Extract the (X, Y) coordinate from the center of the cell holding the provided text.  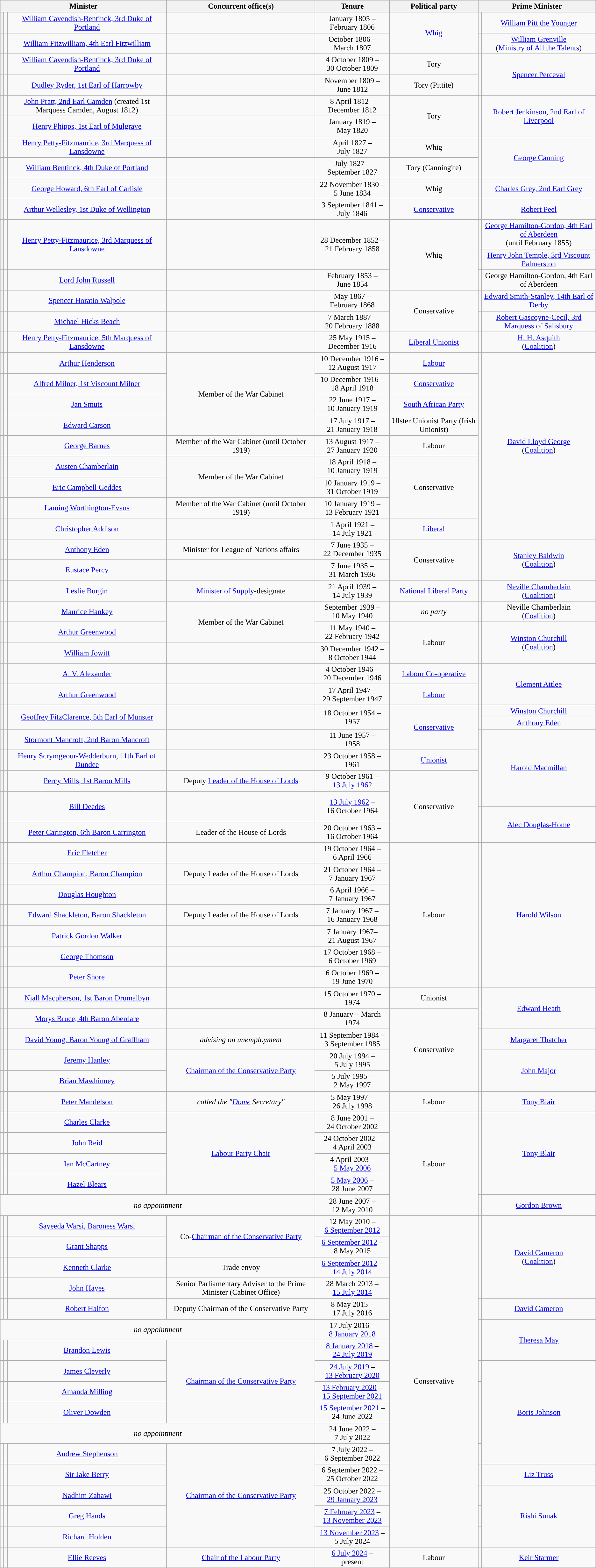
Chair of the Labour Party (241, 1557)
1 April 1921 –14 July 1921 (352, 529)
Liberal (434, 529)
30 December 1942 –8 October 1944 (352, 653)
15 September 2021 –24 June 2022 (352, 1412)
22 November 1830 –5 June 1834 (352, 189)
Rishi Sunak (539, 1516)
David Cameron(Coalition) (539, 1257)
Labour Party Chair (241, 1153)
Stanley Baldwin(Coalition) (539, 560)
20 July 1994 –5 July 1995 (352, 1060)
Senior Parliamentary Adviser to the Prime Minister (Cabinet Office) (241, 1288)
Deputy Chairman of the Conservative Party (241, 1309)
7 February 2023 –13 November 2023 (352, 1516)
November 1809 –June 1812 (352, 85)
Henry John Temple, 3rd Viscount Palmerston (539, 259)
8 January 2018 –24 July 2019 (352, 1350)
Dudley Ryder, 1st Earl of Harrowby (87, 85)
10 December 1916 –12 August 1917 (352, 363)
8 January – March 1974 (352, 1019)
Henry Phipps, 1st Earl of Mulgrave (87, 126)
11 May 1940 –22 February 1942 (352, 633)
Amanda Milling (87, 1392)
Minister for League of Nations affairs (241, 549)
Christopher Addison (87, 529)
Oliver Dowden (87, 1412)
Leader of the House of Lords (241, 832)
Nadhim Zahawi (87, 1495)
no party (434, 612)
8 May 2015 –17 July 2016 (352, 1309)
George Hamilton-Gordon, 4th Earl of Aberdeen (539, 280)
28 June 2007 –12 May 2010 (352, 1205)
18 October 1954 –1957 (352, 717)
3 September 1841 –July 1846 (352, 209)
8 April 1812 –December 1812 (352, 106)
13 July 1962 –16 October 1964 (352, 806)
Prime Minister (537, 6)
David Cameron (539, 1309)
4 October 1809 –30 October 1809 (352, 64)
Brandon Lewis (87, 1350)
Leslie Burgin (87, 591)
Niall Macpherson, 1st Baron Drumalbyn (87, 998)
10 January 1919 –31 October 1919 (352, 487)
Lord John Russell (87, 280)
Greg Hands (87, 1516)
10 December 1916 –18 April 1918 (352, 383)
Spencer Perceval (539, 75)
17 July 2016 –8 January 2018 (352, 1329)
6 September 2012 –8 May 2015 (352, 1247)
Harold Macmillan (539, 768)
28 December 1852 –21 February 1858 (352, 245)
Edward Heath (539, 1008)
Hazel Blears (87, 1184)
13 February 2020 –15 September 2021 (352, 1392)
Kenneth Clarke (87, 1267)
24 June 2022 –7 July 2022 (352, 1433)
Edward Smith-Stanley, 14th Earl of Derby (539, 301)
Patrick Gordon Walker (87, 936)
Robert Gascoyne-Cecil, 3rd Marquess of Salisbury (539, 322)
John Major (539, 1070)
John Pratt, 2nd Earl Camden (created 1st Marquess Camden, August 1812) (87, 106)
Peter Mandelson (87, 1101)
Laming Worthington-Evans (87, 508)
Trade envoy (241, 1267)
Keir Starmer (539, 1557)
Henry Scrymgeour-Wedderburn, 11th Earl of Dundee (87, 760)
Gordon Brown (539, 1205)
April 1827 –July 1827 (352, 147)
Minister (83, 6)
Ulster Unionist Party (Irish Unionist) (434, 425)
Ian McCartney (87, 1164)
Labour Co-operative (434, 674)
David Lloyd George(Coalition) (539, 446)
Jan Smuts (87, 405)
17 April 1947 –29 September 1947 (352, 694)
Henry Petty-Fitzmaurice, 5th Marquess of Lansdowne (87, 342)
4 April 2003 –5 May 2006 (352, 1164)
Liz Truss (539, 1475)
Concurrent office(s) (241, 6)
Ellie Reeves (87, 1557)
10 January 1919 –13 February 1921 (352, 508)
A. V. Alexander (87, 674)
William Fitzwilliam, 4th Earl Fitzwilliam (87, 43)
Clement Attlee (539, 684)
February 1853 –June 1854 (352, 280)
Robert Peel (539, 209)
Alfred Milner, 1st Viscount Milner (87, 383)
Arthur Champion, Baron Champion (87, 873)
Grant Shapps (87, 1247)
Winston Churchill (539, 711)
Sir Jake Berry (87, 1475)
George Barnes (87, 446)
Sayeeda Warsi, Baroness Warsi (87, 1226)
Andrew Stephenson (87, 1454)
6 October 1969 –19 June 1970 (352, 977)
Winston Churchill(Coalition) (539, 643)
Margaret Thatcher (539, 1040)
Spencer Horatio Walpole (87, 301)
Tory (Canningite) (434, 168)
John Hayes (87, 1288)
7 March 1887 –20 February 1888 (352, 322)
24 July 2019 –13 February 2020 (352, 1371)
Richard Holden (87, 1536)
George Howard, 6th Earl of Carlisle (87, 189)
Bill Deedes (87, 806)
6 September 2022 –25 October 2022 (352, 1475)
South African Party (434, 405)
advising on unemployment (241, 1040)
Peter Carington, 6th Baron Carrington (87, 832)
George Hamilton-Gordon, 4th Earl of Aberdeen(until February 1855) (539, 234)
Maurice Hankey (87, 612)
William Jowitt (87, 653)
William Pitt the Younger (539, 23)
Robert Jenkinson, 2nd Earl of Liverpool (539, 116)
Peter Shore (87, 977)
18 April 1918 –10 January 1919 (352, 466)
Eustace Percy (87, 570)
George Canning (539, 157)
Minister of Supply-designate (241, 591)
22 June 1917 –10 January 1919 (352, 405)
Harold Wilson (539, 915)
5 May 1997 –26 July 1998 (352, 1101)
Arthur Henderson (87, 363)
5 July 1995 –2 May 1997 (352, 1081)
8 June 2001 –24 October 2002 (352, 1122)
20 October 1963 –16 October 1964 (352, 832)
6 September 2012 –14 July 2014 (352, 1267)
Liberal Unionist (434, 342)
William Bentinck, 4th Duke of Portland (87, 168)
11 September 1984 –3 September 1985 (352, 1040)
Geoffrey FitzClarence, 5th Earl of Munster (87, 717)
6 July 2024 –present (352, 1557)
6 April 1966 –7 January 1967 (352, 894)
28 March 2013 –15 July 2014 (352, 1288)
George Thomson (87, 957)
William Grenville(Ministry of All the Talents) (539, 43)
January 1819 –May 1820 (352, 126)
Robert Halfon (87, 1309)
James Cleverly (87, 1371)
Edward Shackleton, Baron Shackleton (87, 915)
Arthur Wellesley, 1st Duke of Wellington (87, 209)
Tory (Pittite) (434, 85)
Boris Johnson (539, 1412)
7 June 1935 –31 March 1936 (352, 570)
Eric Campbell Geddes (87, 487)
Stormont Mancroft, 2nd Baron Mancroft (87, 740)
9 October 1961 –13 July 1962 (352, 781)
Douglas Houghton (87, 894)
7 July 2022 –6 September 2022 (352, 1454)
23 October 1958 –1961 (352, 760)
7 June 1935 –22 December 1935 (352, 549)
Tenure (352, 6)
September 1939 –10 May 1940 (352, 612)
4 October 1946 –20 December 1946 (352, 674)
Jeremy Hanley (87, 1060)
Charles Grey, 2nd Earl Grey (539, 189)
July 1827 –September 1827 (352, 168)
Austen Chamberlain (87, 466)
H. H. Asquith(Coalition) (539, 342)
January 1805 –February 1806 (352, 23)
Alec Douglas-Home (539, 824)
25 May 1915 –December 1916 (352, 342)
Percy Mills, 1st Baron Mills (87, 781)
5 May 2006 –28 June 2007 (352, 1184)
25 October 2022 –29 January 2023 (352, 1495)
May 1867 –February 1868 (352, 301)
7 January 1967–21 August 1967 (352, 936)
13 November 2023 –5 July 2024 (352, 1536)
13 August 1917 –27 January 1920 (352, 446)
21 October 1964 –7 January 1967 (352, 873)
19 October 1964 –6 April 1966 (352, 853)
11 June 1957 –1958 (352, 740)
15 October 1970 –1974 (352, 998)
12 May 2010 –6 September 2012 (352, 1226)
Michael Hicks Beach (87, 322)
October 1806 –March 1807 (352, 43)
called the "Dome Secretary" (241, 1101)
7 January 1967 –16 January 1968 (352, 915)
17 July 1917 –21 January 1918 (352, 425)
17 October 1968 –6 October 1969 (352, 957)
National Liberal Party (434, 591)
John Reid (87, 1143)
21 April 1939 –14 July 1939 (352, 591)
24 October 2002 –4 April 2003 (352, 1143)
Political party (434, 6)
Eric Fletcher (87, 853)
Co-Chairman of the Conservative Party (241, 1236)
Morys Bruce, 4th Baron Aberdare (87, 1019)
Theresa May (539, 1340)
David Young, Baron Young of Graffham (87, 1040)
Charles Clarke (87, 1122)
Edward Carson (87, 425)
Brian Mawhinney (87, 1081)
